Return [X, Y] of the center of cell containing provided text 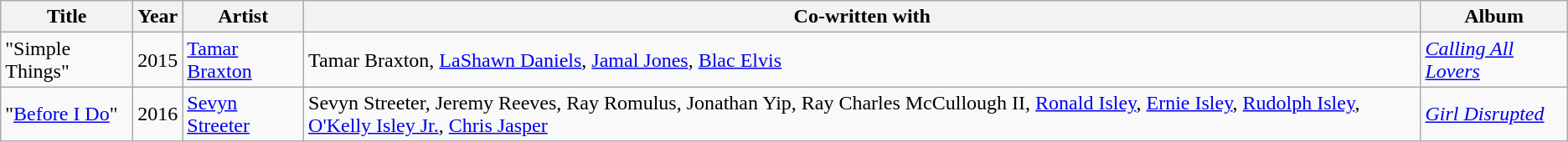
Tamar Braxton, LaShawn Daniels, Jamal Jones, Blac Elvis [863, 60]
Tamar Braxton [243, 60]
"Before I Do" [67, 114]
Calling All Lovers [1494, 60]
2015 [157, 60]
Girl Disrupted [1494, 114]
Album [1494, 17]
Artist [243, 17]
2016 [157, 114]
Co-written with [863, 17]
"Simple Things" [67, 60]
Sevyn Streeter [243, 114]
Title [67, 17]
Year [157, 17]
